Find where the given text appears and provide that cell's center as [x, y] coordinate. 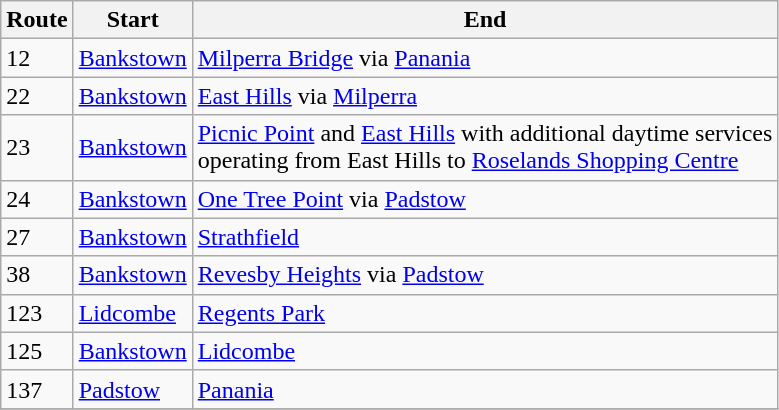
Regents Park [485, 313]
22 [37, 96]
12 [37, 58]
Picnic Point and East Hills with additional daytime servicesoperating from East Hills to Roselands Shopping Centre [485, 148]
East Hills via Milperra [485, 96]
End [485, 20]
Start [132, 20]
24 [37, 199]
125 [37, 351]
38 [37, 275]
137 [37, 389]
23 [37, 148]
27 [37, 237]
Route [37, 20]
One Tree Point via Padstow [485, 199]
Padstow [132, 389]
Milperra Bridge via Panania [485, 58]
Panania [485, 389]
123 [37, 313]
Revesby Heights via Padstow [485, 275]
Strathfield [485, 237]
